Determine the (X, Y) coordinate at the center of the cell enclosing the given text.  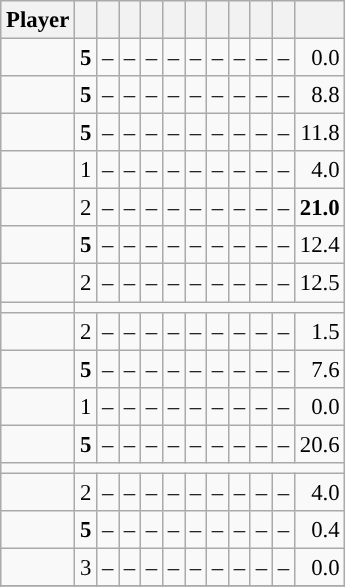
3 (86, 567)
11.8 (319, 133)
1.5 (319, 331)
12.5 (319, 283)
Player (38, 20)
21.0 (319, 208)
20.6 (319, 444)
8.8 (319, 95)
12.4 (319, 245)
7.6 (319, 369)
0.4 (319, 530)
